Return (X, Y) of the center of cell containing provided text 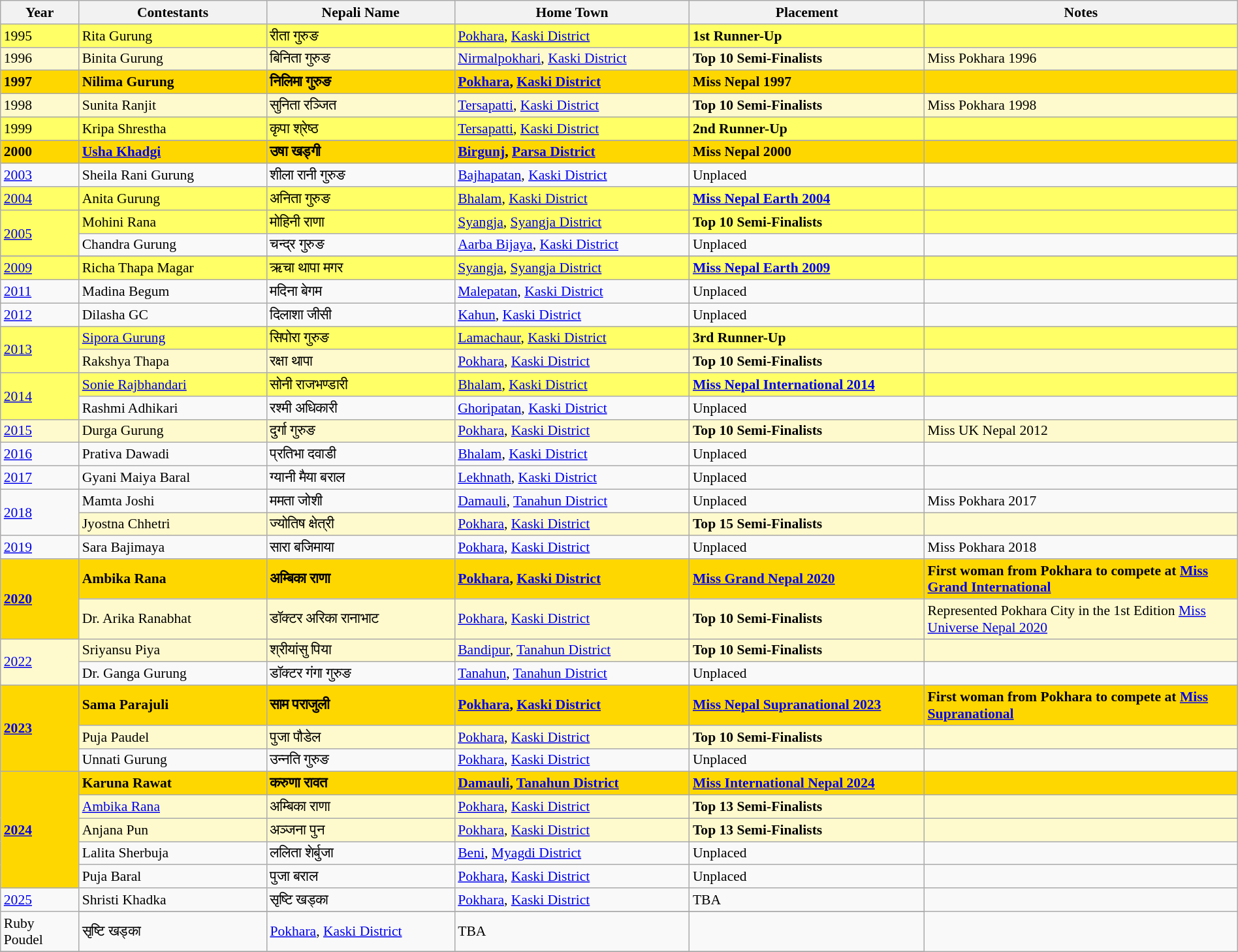
निलिमा गुरुङ (360, 82)
उन्नति गुरुङ (360, 760)
1996 (40, 59)
Dilasha GC (173, 315)
Mamta Joshi (173, 501)
2015 (40, 431)
Anita Gurung (173, 198)
Puja Baral (173, 877)
2020 (40, 599)
1999 (40, 129)
Durga Gurung (173, 431)
Miss Grand Nepal 2020 (807, 579)
Dr. Arika Ranabhat (173, 619)
3rd Runner-Up (807, 338)
2004 (40, 198)
2024 (40, 830)
चन्द्र गुरुङ (360, 245)
Sara Bajimaya (173, 548)
Jyostna Chhetri (173, 524)
First woman from Pokhara to compete at Miss Supranational (1081, 705)
Prativa Dawadi (173, 454)
ऋचा थापा मगर (360, 268)
1995 (40, 36)
Bajhapatan, Kaski District (572, 176)
रक्षा थापा (360, 362)
Sipora Gurung (173, 338)
Aarba Bijaya, Kaski District (572, 245)
2022 (40, 662)
शीला रानी गुरुङ (360, 176)
Sunita Ranjit (173, 106)
Gyani Maiya Baral (173, 478)
Unnati Gurung (173, 760)
2019 (40, 548)
1998 (40, 106)
2025 (40, 900)
बिनिता गुरुङ (360, 59)
First woman from Pokhara to compete at Miss Grand International (1081, 579)
अनिता गुरुङ (360, 198)
2014 (40, 396)
Contestants (173, 12)
Miss Pokhara 2018 (1081, 548)
Miss Pokhara 1996 (1081, 59)
ललिता शेर्बुजा (360, 853)
सुनिता रञ्जित (360, 106)
Miss UK Nepal 2012 (1081, 431)
Richa Thapa Magar (173, 268)
Karuna Rawat (173, 784)
Rakshya Thapa (173, 362)
Rashmi Adhikari (173, 408)
Tanahun, Tanahun District (572, 674)
2018 (40, 512)
2012 (40, 315)
डॉक्टर गंगा गुरुङ (360, 674)
1st Runner-Up (807, 36)
Puja Paudel (173, 737)
प्रतिभा दवाडी (360, 454)
1997 (40, 82)
2003 (40, 176)
Beni, Myagdi District (572, 853)
Miss Nepal 2000 (807, 152)
2000 (40, 152)
Shristi Khadka (173, 900)
उषा खड्गी (360, 152)
Lekhnath, Kaski District (572, 478)
दुर्गा गुरुङ (360, 431)
Year (40, 12)
ममता जोशी (360, 501)
2013 (40, 350)
पुजा पौडेल (360, 737)
ग्यानी मैया बराल (360, 478)
मोहिनी राणा (360, 222)
Ghoripatan, Kaski District (572, 408)
Sriyansu Piya (173, 650)
Represented Pokhara City in the 1st Edition Miss Universe Nepal 2020 (1081, 619)
Miss Nepal Earth 2004 (807, 198)
डॉक्टर अरिका रानाभाट (360, 619)
Miss Nepal International 2014 (807, 385)
Miss Nepal Supranational 2023 (807, 705)
2011 (40, 292)
2005 (40, 234)
Mohini Rana (173, 222)
2023 (40, 729)
Miss International Nepal 2024 (807, 784)
Dr. Ganga Gurung (173, 674)
Sonie Rajbhandari (173, 385)
Kripa Shrestha (173, 129)
Bandipur, Tanahun District (572, 650)
2017 (40, 478)
Miss Nepal 1997 (807, 82)
Rita Gurung (173, 36)
Miss Nepal Earth 2009 (807, 268)
Lamachaur, Kaski District (572, 338)
Nepali Name (360, 12)
दिलाशा जीसी (360, 315)
सोनी राजभण्डारी (360, 385)
Miss Pokhara 2017 (1081, 501)
Nilima Gurung (173, 82)
अञ्जना पुन (360, 830)
सारा बजिमाया (360, 548)
Sama Parajuli (173, 705)
Sheila Rani Gurung (173, 176)
Binita Gurung (173, 59)
कृपा श्रेष्ठ (360, 129)
2016 (40, 454)
Placement (807, 12)
Chandra Gurung (173, 245)
Top 15 Semi-Finalists (807, 524)
श्रीयांसु पिया (360, 650)
Usha Khadgi (173, 152)
Malepatan, Kaski District (572, 292)
रश्मी अधिकारी (360, 408)
रीता गुरुङ (360, 36)
पुजा बराल (360, 877)
मदिना बेगम (360, 292)
Nirmalpokhari, Kaski District (572, 59)
साम पराजुली (360, 705)
Madina Begum (173, 292)
2009 (40, 268)
करुणा रावत (360, 784)
Notes (1081, 12)
Kahun, Kaski District (572, 315)
Miss Pokhara 1998 (1081, 106)
Lalita Sherbuja (173, 853)
2nd Runner-Up (807, 129)
Home Town (572, 12)
Birgunj, Parsa District (572, 152)
Anjana Pun (173, 830)
सिपोरा गुरुङ (360, 338)
Ruby Poudel (40, 931)
ज्योतिष क्षेत्री (360, 524)
